Identify which cell holds the provided text, then report its [X, Y] central coordinate. 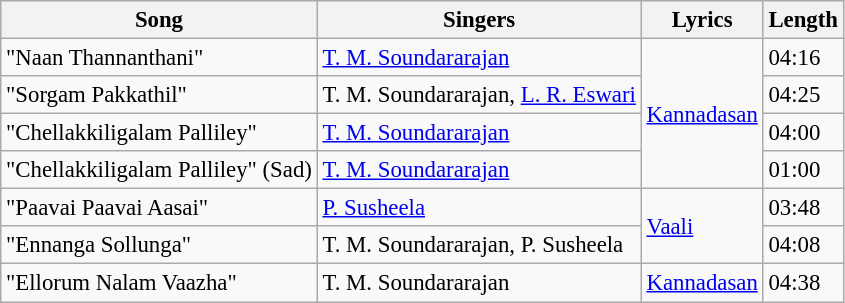
04:08 [803, 245]
04:38 [803, 283]
"Ennanga Sollunga" [159, 245]
"Naan Thannanthani" [159, 58]
P. Susheela [479, 208]
Singers [479, 20]
04:25 [803, 95]
Vaali [702, 226]
04:00 [803, 133]
"Ellorum Nalam Vaazha" [159, 283]
Lyrics [702, 20]
"Chellakkiligalam Palliley" (Sad) [159, 170]
01:00 [803, 170]
04:16 [803, 58]
"Chellakkiligalam Palliley" [159, 133]
T. M. Soundararajan, P. Susheela [479, 245]
T. M. Soundararajan, L. R. Eswari [479, 95]
Length [803, 20]
"Paavai Paavai Aasai" [159, 208]
03:48 [803, 208]
Song [159, 20]
"Sorgam Pakkathil" [159, 95]
